Extract the [X, Y] coordinate from the center of the cell holding the provided text.  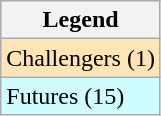
Challengers (1) [81, 58]
Futures (15) [81, 96]
Legend [81, 20]
